Locate the cell with the specified text and output its (X, Y) center coordinate. 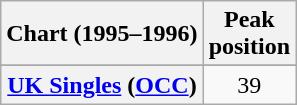
Peakposition (249, 34)
Chart (1995–1996) (102, 34)
UK Singles (OCC) (102, 85)
39 (249, 85)
